Extract the [X, Y] coordinate from the center of the cell holding the provided text.  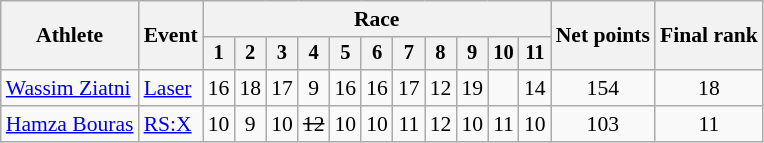
14 [535, 88]
2 [250, 54]
6 [377, 54]
Hamza Bouras [70, 124]
Athlete [70, 36]
103 [603, 124]
7 [409, 54]
RS:X [171, 124]
Final rank [709, 36]
4 [314, 54]
19 [472, 88]
154 [603, 88]
8 [441, 54]
3 [282, 54]
5 [346, 54]
Event [171, 36]
Wassim Ziatni [70, 88]
1 [219, 54]
Laser [171, 88]
Race [377, 19]
Net points [603, 36]
